Locate the cell with the specified text and output its [X, Y] center coordinate. 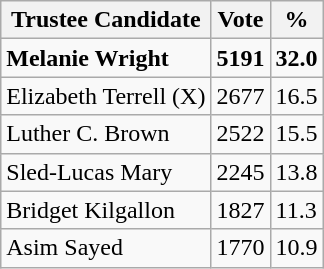
13.8 [296, 172]
2245 [240, 172]
11.3 [296, 210]
1827 [240, 210]
2677 [240, 96]
Luther C. Brown [106, 134]
Sled-Lucas Mary [106, 172]
Bridget Kilgallon [106, 210]
% [296, 20]
10.9 [296, 248]
5191 [240, 58]
Trustee Candidate [106, 20]
1770 [240, 248]
2522 [240, 134]
Elizabeth Terrell (X) [106, 96]
Melanie Wright [106, 58]
16.5 [296, 96]
Vote [240, 20]
Asim Sayed [106, 248]
15.5 [296, 134]
32.0 [296, 58]
